Return [x, y] of the center of cell containing provided text 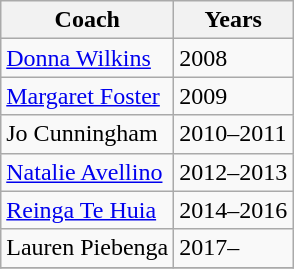
2008 [234, 58]
Reinga Te Huia [88, 210]
2017– [234, 248]
Natalie Avellino [88, 172]
Margaret Foster [88, 96]
2010–2011 [234, 134]
Coach [88, 20]
Lauren Piebenga [88, 248]
Years [234, 20]
2012–2013 [234, 172]
Donna Wilkins [88, 58]
Jo Cunningham [88, 134]
2009 [234, 96]
2014–2016 [234, 210]
